Extract the (x, y) coordinate from the center of the cell holding the provided text.  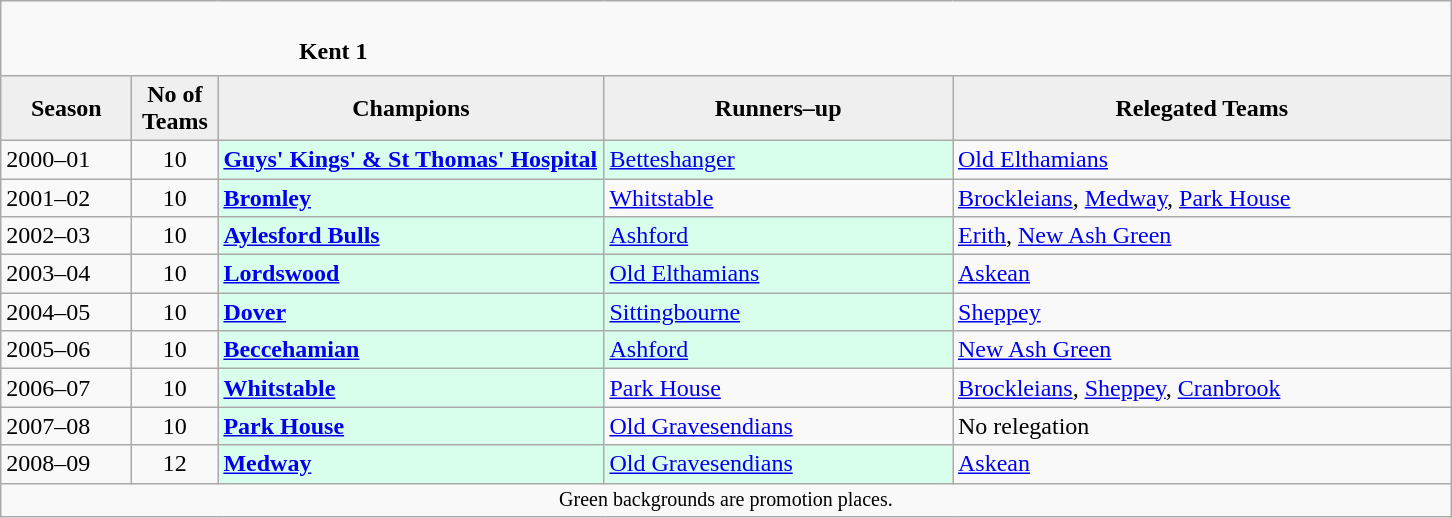
2006–07 (66, 388)
Beccehamian (411, 350)
Green backgrounds are promotion places. (726, 500)
Erith, New Ash Green (1202, 236)
No of Teams (175, 108)
12 (175, 464)
Season (66, 108)
Relegated Teams (1202, 108)
Betteshanger (778, 159)
2002–03 (66, 236)
2005–06 (66, 350)
Dover (411, 312)
2003–04 (66, 274)
Brockleians, Medway, Park House (1202, 197)
Runners–up (778, 108)
Aylesford Bulls (411, 236)
Lordswood (411, 274)
Champions (411, 108)
Brockleians, Sheppey, Cranbrook (1202, 388)
2008–09 (66, 464)
Sittingbourne (778, 312)
Medway (411, 464)
New Ash Green (1202, 350)
2000–01 (66, 159)
Bromley (411, 197)
No relegation (1202, 426)
2007–08 (66, 426)
Guys' Kings' & St Thomas' Hospital (411, 159)
2001–02 (66, 197)
Sheppey (1202, 312)
2004–05 (66, 312)
